Determine the [x, y] coordinate at the center of the cell enclosing the given text.  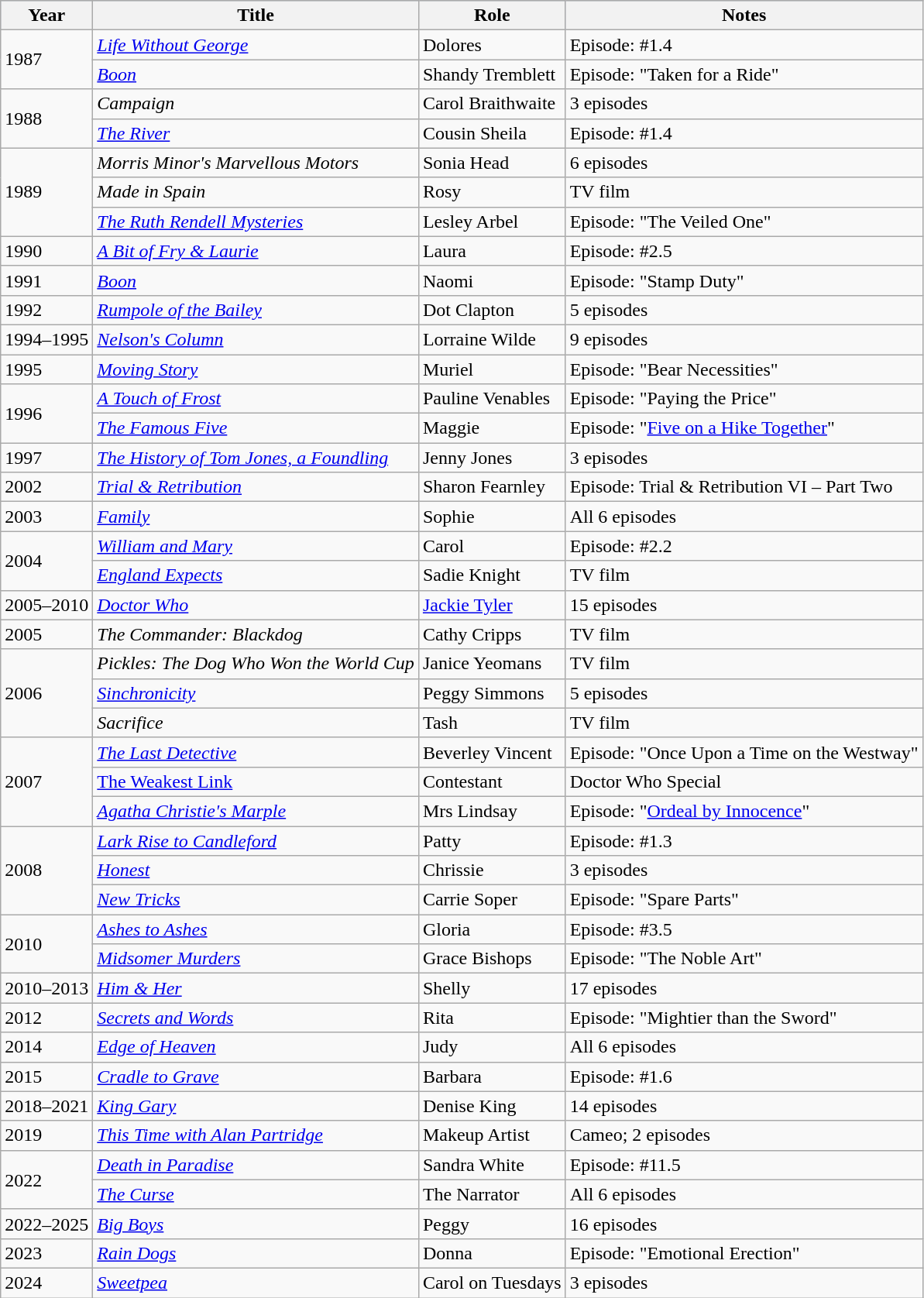
Episode: #2.2 [744, 546]
Cathy Cripps [492, 634]
Rumpole of the Bailey [256, 310]
1994–1995 [46, 339]
A Bit of Fry & Laurie [256, 251]
2008 [46, 870]
Episode: "Spare Parts" [744, 900]
The Famous Five [256, 428]
Sweetpea [256, 1283]
6 episodes [744, 163]
Episode: "Emotional Erection" [744, 1253]
Death in Paradise [256, 1165]
1992 [46, 310]
The History of Tom Jones, a Foundling [256, 458]
Title [256, 15]
Episode: #11.5 [744, 1165]
Episode: #2.5 [744, 251]
Barbara [492, 1077]
Maggie [492, 428]
2022 [46, 1180]
2002 [46, 487]
2023 [46, 1253]
Jenny Jones [492, 458]
Carrie Soper [492, 900]
Episode: "The Noble Art" [744, 959]
Sandra White [492, 1165]
Episode: "The Veiled One" [744, 221]
2019 [46, 1135]
Denise King [492, 1106]
Cameo; 2 episodes [744, 1135]
Laura [492, 251]
Episode: #1.6 [744, 1077]
Episode: "Stamp Duty" [744, 280]
Sharon Fearnley [492, 487]
Dolores [492, 45]
The Commander: Blackdog [256, 634]
Episode: #3.5 [744, 929]
1997 [46, 458]
2018–2021 [46, 1106]
Cradle to Grave [256, 1077]
Pauline Venables [492, 399]
Rita [492, 1018]
Episode: "Once Upon a Time on the Westway" [744, 752]
Carol Braithwaite [492, 104]
1988 [46, 118]
Judy [492, 1047]
Campaign [256, 104]
A Touch of Frost [256, 399]
Janice Yeomans [492, 664]
Him & Her [256, 988]
Pickles: The Dog Who Won the World Cup [256, 664]
15 episodes [744, 605]
2007 [46, 781]
Nelson's Column [256, 339]
2012 [46, 1018]
Episode: "Paying the Price" [744, 399]
This Time with Alan Partridge [256, 1135]
2010 [46, 944]
1987 [46, 60]
Grace Bishops [492, 959]
1996 [46, 414]
Episode: "Mightier than the Sword" [744, 1018]
Edge of Heaven [256, 1047]
2004 [46, 561]
Family [256, 517]
Shandy Tremblett [492, 74]
Sadie Knight [492, 575]
Episode: Trial & Retribution VI – Part Two [744, 487]
2005 [46, 634]
Morris Minor's Marvellous Motors [256, 163]
Carol [492, 546]
Makeup Artist [492, 1135]
16 episodes [744, 1224]
2005–2010 [46, 605]
Muriel [492, 369]
Chrissie [492, 870]
Role [492, 15]
Beverley Vincent [492, 752]
The Ruth Rendell Mysteries [256, 221]
Episode: "Taken for a Ride" [744, 74]
Episode: "Bear Necessities" [744, 369]
1991 [46, 280]
Sonia Head [492, 163]
Shelly [492, 988]
2006 [46, 693]
England Expects [256, 575]
Big Boys [256, 1224]
Moving Story [256, 369]
The Weakest Link [256, 781]
Episode: "Ordeal by Innocence" [744, 811]
Sinchronicity [256, 693]
Donna [492, 1253]
Honest [256, 870]
Year [46, 15]
1989 [46, 192]
1990 [46, 251]
Ashes to Ashes [256, 929]
Episode: "Five on a Hike Together" [744, 428]
Patty [492, 840]
Doctor Who Special [744, 781]
The Narrator [492, 1194]
The River [256, 133]
Sacrifice [256, 723]
New Tricks [256, 900]
Naomi [492, 280]
Dot Clapton [492, 310]
Made in Spain [256, 192]
Rosy [492, 192]
Sophie [492, 517]
Lark Rise to Candleford [256, 840]
Mrs Lindsay [492, 811]
17 episodes [744, 988]
Agatha Christie's Marple [256, 811]
Episode: #1.3 [744, 840]
Gloria [492, 929]
2015 [46, 1077]
Jackie Tyler [492, 605]
The Curse [256, 1194]
Carol on Tuesdays [492, 1283]
2024 [46, 1283]
Lorraine Wilde [492, 339]
Notes [744, 15]
William and Mary [256, 546]
King Gary [256, 1106]
Secrets and Words [256, 1018]
14 episodes [744, 1106]
2014 [46, 1047]
2010–2013 [46, 988]
1995 [46, 369]
Trial & Retribution [256, 487]
Doctor Who [256, 605]
Contestant [492, 781]
Rain Dogs [256, 1253]
Peggy Simmons [492, 693]
9 episodes [744, 339]
2003 [46, 517]
Lesley Arbel [492, 221]
2022–2025 [46, 1224]
The Last Detective [256, 752]
Life Without George [256, 45]
Peggy [492, 1224]
Midsomer Murders [256, 959]
Tash [492, 723]
Cousin Sheila [492, 133]
